Search for the cell housing the specified text and yield its (x, y) center coordinate. 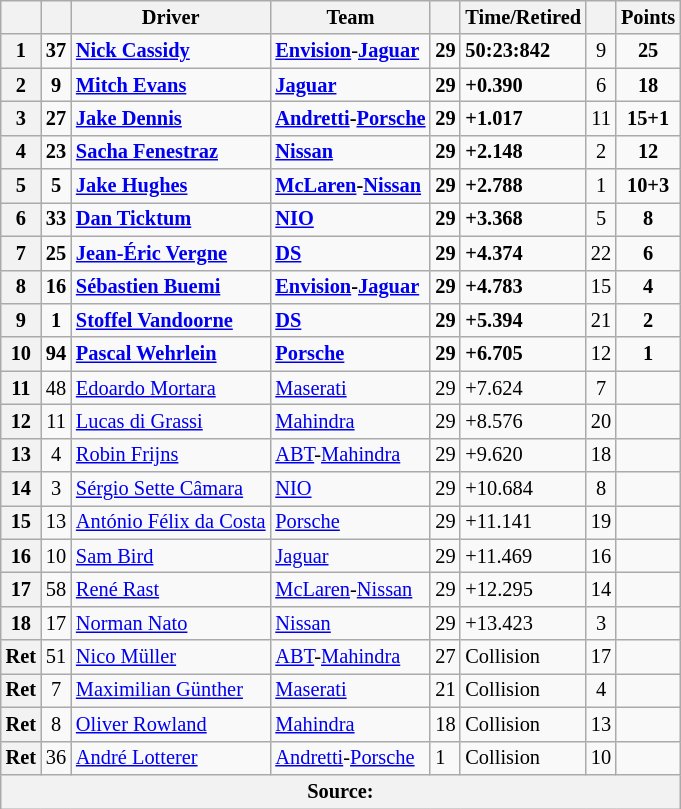
Jean-Éric Vergne (170, 253)
+8.576 (523, 421)
Nick Cassidy (170, 51)
André Lotterer (170, 758)
+11.141 (523, 522)
Points (648, 17)
+1.017 (523, 118)
+7.624 (523, 388)
51 (56, 657)
+10.684 (523, 489)
Sam Bird (170, 556)
+6.705 (523, 354)
Robin Frijns (170, 455)
Driver (170, 17)
Nico Müller (170, 657)
58 (56, 589)
+2.788 (523, 186)
22 (601, 253)
10+3 (648, 186)
Edoardo Mortara (170, 388)
Jake Hughes (170, 186)
+13.423 (523, 623)
+2.148 (523, 152)
+4.374 (523, 253)
Oliver Rowland (170, 724)
Sacha Fenestraz (170, 152)
23 (56, 152)
Jake Dennis (170, 118)
15+1 (648, 118)
Source: (340, 791)
36 (56, 758)
+12.295 (523, 589)
37 (56, 51)
Pascal Wehrlein (170, 354)
Sérgio Sette Câmara (170, 489)
50:23:842 (523, 51)
Lucas di Grassi (170, 421)
+3.368 (523, 219)
René Rast (170, 589)
Mitch Evans (170, 85)
+5.394 (523, 320)
20 (601, 421)
+11.469 (523, 556)
+0.390 (523, 85)
Norman Nato (170, 623)
Team (350, 17)
+4.783 (523, 287)
Maximilian Günther (170, 690)
+9.620 (523, 455)
Stoffel Vandoorne (170, 320)
António Félix da Costa (170, 522)
Dan Ticktum (170, 219)
Time/Retired (523, 17)
19 (601, 522)
94 (56, 354)
33 (56, 219)
Sébastien Buemi (170, 287)
48 (56, 388)
